Scan for the cell matching the given text and deliver its (X, Y) coordinate at center. 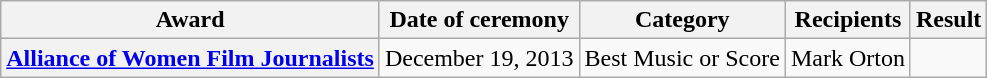
Category (682, 20)
Result (948, 20)
Recipients (848, 20)
Award (190, 20)
Best Music or Score (682, 58)
Mark Orton (848, 58)
Alliance of Women Film Journalists (190, 58)
Date of ceremony (479, 20)
December 19, 2013 (479, 58)
